Output the [x, y] coordinate of the center of the cell containing the given text.  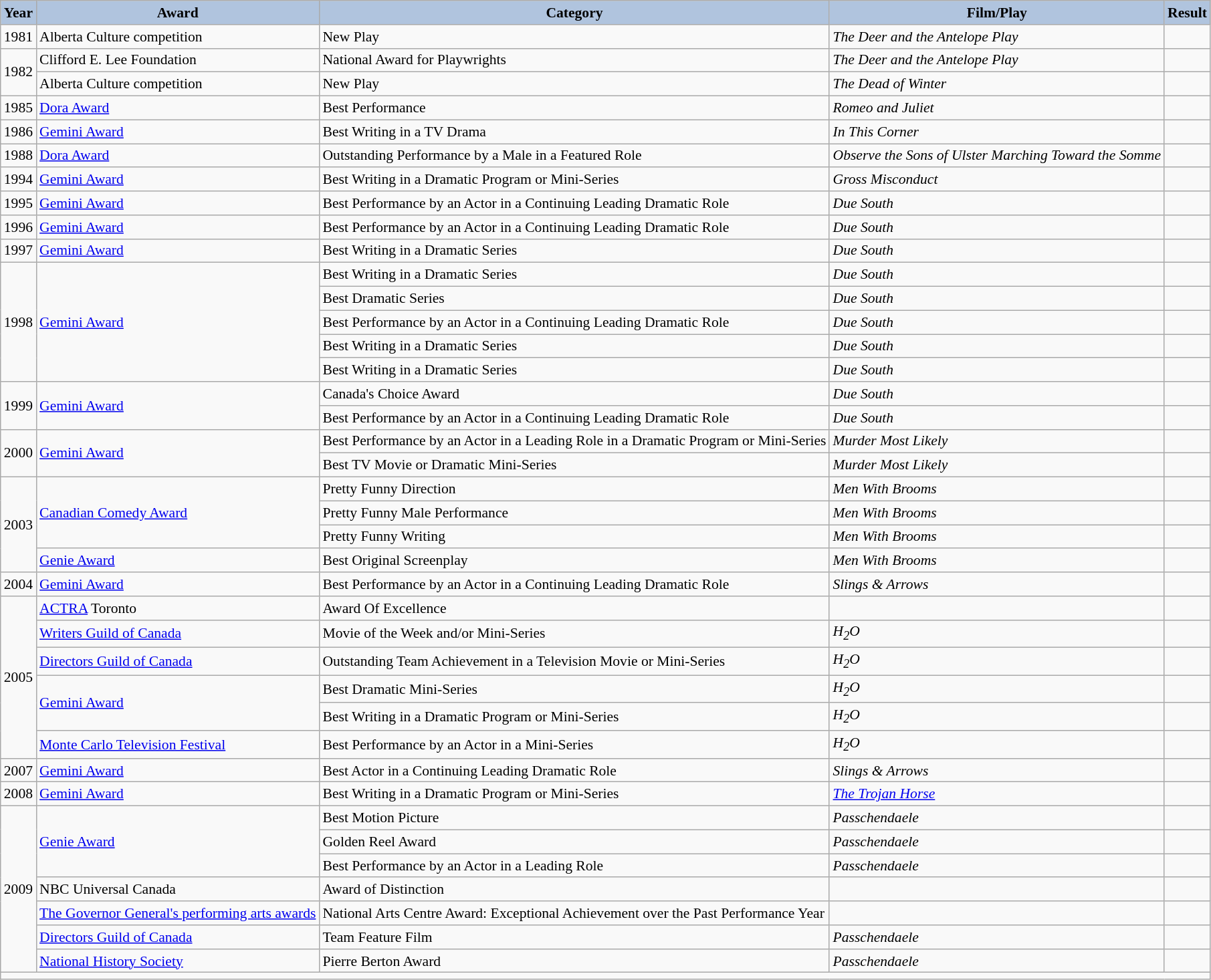
Year [19, 13]
Film/Play [996, 13]
Golden Reel Award [574, 842]
National Award for Playwrights [574, 60]
2009 [19, 889]
Award of Distinction [574, 890]
Best Performance by an Actor in a Leading Role [574, 866]
Movie of the Week and/or Mini-Series [574, 634]
Best Dramatic Mini-Series [574, 689]
Pretty Funny Male Performance [574, 513]
ACTRA Toronto [178, 608]
Monte Carlo Television Festival [178, 745]
Observe the Sons of Ulster Marching Toward the Somme [996, 156]
1999 [19, 405]
The Trojan Horse [996, 794]
Best Original Screenplay [574, 561]
2005 [19, 678]
Best Dramatic Series [574, 299]
1981 [19, 37]
1996 [19, 227]
National History Society [178, 961]
Award Of Excellence [574, 608]
Pretty Funny Writing [574, 537]
1998 [19, 322]
Clifford E. Lee Foundation [178, 60]
Gross Misconduct [996, 180]
In This Corner [996, 132]
Romeo and Juliet [996, 108]
Best Performance by an Actor in a Mini-Series [574, 745]
1982 [19, 72]
Best TV Movie or Dramatic Mini-Series [574, 465]
Result [1188, 13]
2008 [19, 794]
Team Feature Film [574, 937]
Best Performance by an Actor in a Leading Role in a Dramatic Program or Mini-Series [574, 441]
NBC Universal Canada [178, 890]
Outstanding Team Achievement in a Television Movie or Mini-Series [574, 662]
Writers Guild of Canada [178, 634]
The Dead of Winter [996, 84]
2000 [19, 453]
National Arts Centre Award: Exceptional Achievement over the Past Performance Year [574, 913]
1985 [19, 108]
Best Performance [574, 108]
2004 [19, 584]
1994 [19, 180]
Canada's Choice Award [574, 394]
2007 [19, 771]
2003 [19, 525]
1986 [19, 132]
Pretty Funny Direction [574, 489]
Outstanding Performance by a Male in a Featured Role [574, 156]
1988 [19, 156]
1995 [19, 203]
Canadian Comedy Award [178, 513]
Best Motion Picture [574, 818]
The Governor General's performing arts awards [178, 913]
Category [574, 13]
Pierre Berton Award [574, 961]
1997 [19, 251]
Best Actor in a Continuing Leading Dramatic Role [574, 771]
Best Writing in a TV Drama [574, 132]
Award [178, 13]
